Identify which cell holds the provided text, then report its [x, y] central coordinate. 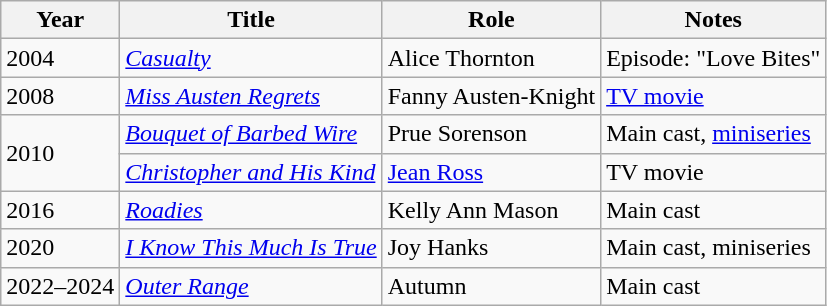
Kelly Ann Mason [491, 210]
2010 [60, 153]
Jean Ross [491, 172]
Joy Hanks [491, 248]
Miss Austen Regrets [251, 96]
Casualty [251, 58]
Episode: "Love Bites" [714, 58]
2008 [60, 96]
Christopher and His Kind [251, 172]
Title [251, 20]
Bouquet of Barbed Wire [251, 134]
Fanny Austen-Knight [491, 96]
2016 [60, 210]
Roadies [251, 210]
Prue Sorenson [491, 134]
2020 [60, 248]
2022–2024 [60, 286]
I Know This Much Is True [251, 248]
Outer Range [251, 286]
Year [60, 20]
Alice Thornton [491, 58]
Role [491, 20]
2004 [60, 58]
Notes [714, 20]
Autumn [491, 286]
